Detect which cell encompasses the target text, then output its (X, Y) center coordinate. 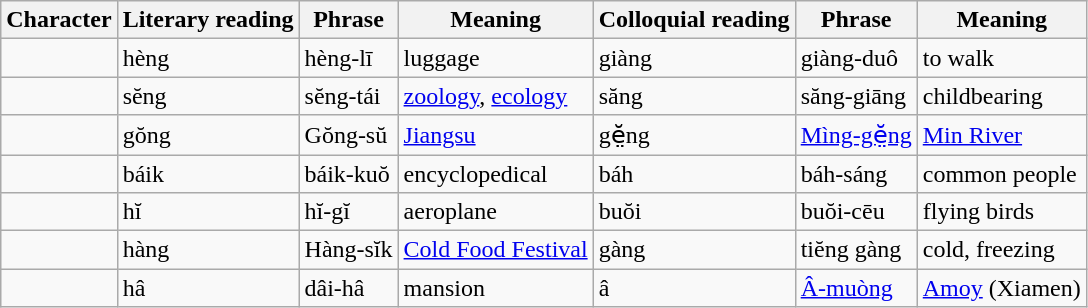
zoology, ecology (496, 96)
hàng (208, 250)
săng-giāng (856, 96)
Mìng-gĕ̤ng (856, 135)
hèng (208, 58)
Literary reading (208, 20)
giàng-duô (856, 58)
mansion (496, 288)
Cold Food Festival (496, 250)
aeroplane (496, 212)
báik-kuŏ (348, 173)
Â-muòng (856, 288)
báh-sáng (856, 173)
Colloquial reading (694, 20)
â (694, 288)
Gŏng-sŭ (348, 135)
hâ (208, 288)
buŏi (694, 212)
Min River (1002, 135)
hĭ (208, 212)
báh (694, 173)
giàng (694, 58)
flying birds (1002, 212)
sĕng-tái (348, 96)
Jiangsu (496, 135)
cold, freezing (1002, 250)
săng (694, 96)
common people (1002, 173)
hĭ-gĭ (348, 212)
gàng (694, 250)
buŏi-cēu (856, 212)
gŏng (208, 135)
dâi-hâ (348, 288)
Character (59, 20)
encyclopedical (496, 173)
sĕng (208, 96)
hèng-lī (348, 58)
Hàng-sĭk (348, 250)
childbearing (1002, 96)
to walk (1002, 58)
luggage (496, 58)
báik (208, 173)
tiĕng gàng (856, 250)
gĕ̤ng (694, 135)
Amoy (Xiamen) (1002, 288)
